Pinpoint the cell where the given text exists, returning its [X, Y] midpoint coordinate. 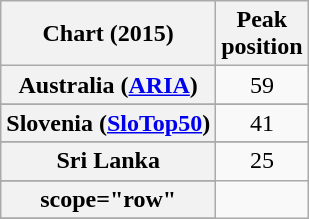
Chart (2015) [108, 34]
59 [262, 85]
scope="row" [108, 199]
Slovenia (SloTop50) [108, 123]
Sri Lanka [108, 161]
Australia (ARIA) [108, 85]
25 [262, 161]
Peakposition [262, 34]
41 [262, 123]
